For the text-containing cell, return its midpoint in [x, y] coordinate format. 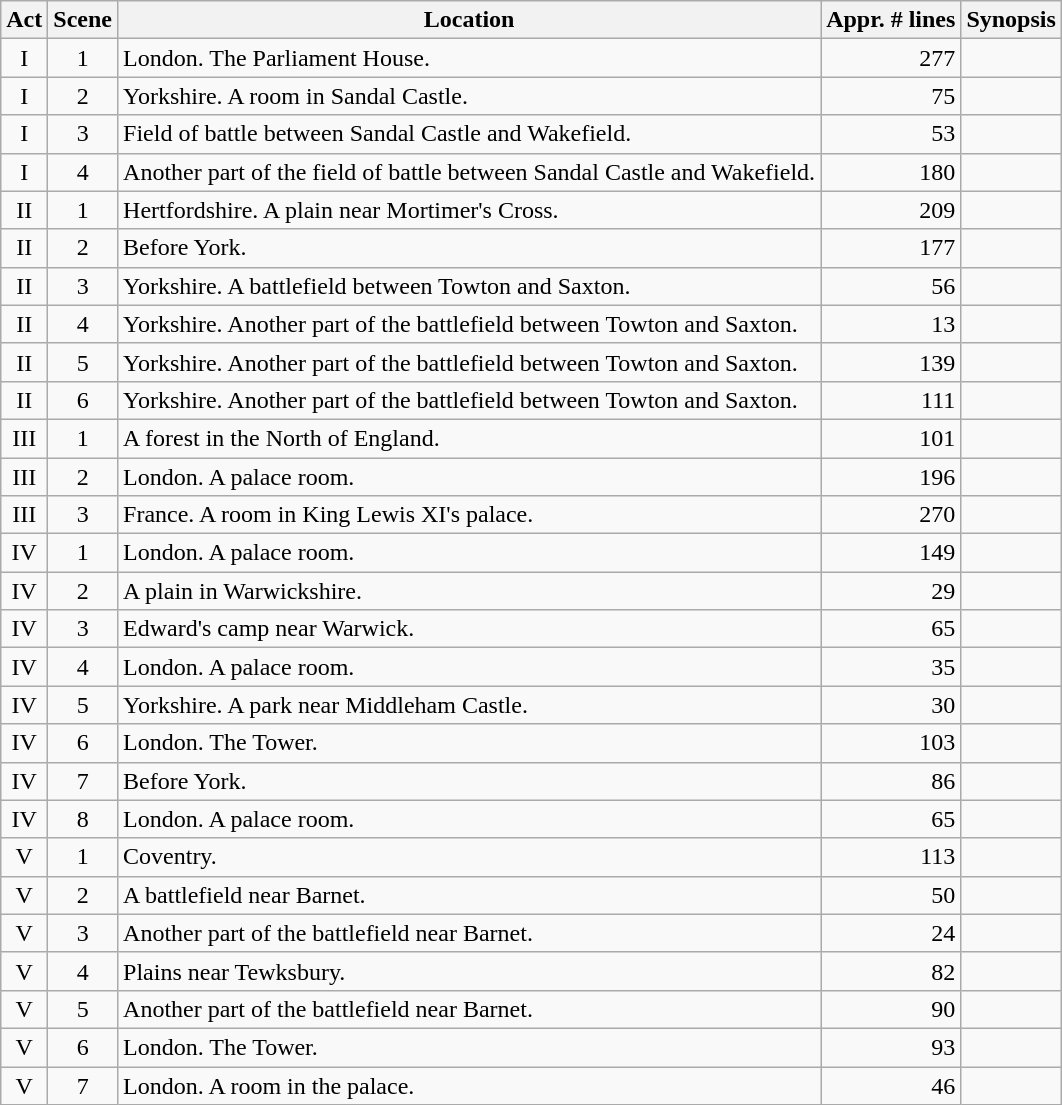
France. A room in King Lewis XI's palace. [470, 515]
24 [891, 933]
Appr. # lines [891, 20]
8 [83, 819]
75 [891, 96]
Hertfordshire. A plain near Mortimer's Cross. [470, 210]
A forest in the North of England. [470, 438]
103 [891, 743]
Scene [83, 20]
196 [891, 477]
A plain in Warwickshire. [470, 591]
London. The Parliament House. [470, 58]
Act [24, 20]
50 [891, 895]
90 [891, 1009]
29 [891, 591]
56 [891, 286]
139 [891, 362]
Edward's camp near Warwick. [470, 629]
Yorkshire. A room in Sandal Castle. [470, 96]
Location [470, 20]
35 [891, 667]
113 [891, 857]
111 [891, 400]
Plains near Tewksbury. [470, 971]
270 [891, 515]
46 [891, 1085]
Yorkshire. A park near Middleham Castle. [470, 705]
177 [891, 248]
277 [891, 58]
93 [891, 1047]
53 [891, 134]
A battlefield near Barnet. [470, 895]
30 [891, 705]
149 [891, 553]
86 [891, 781]
209 [891, 210]
13 [891, 324]
London. A room in the palace. [470, 1085]
Synopsis [1011, 20]
Field of battle between Sandal Castle and Wakefield. [470, 134]
180 [891, 172]
Another part of the field of battle between Sandal Castle and Wakefield. [470, 172]
82 [891, 971]
Yorkshire. A battlefield between Towton and Saxton. [470, 286]
101 [891, 438]
Coventry. [470, 857]
